For the text-containing cell, return its midpoint in [X, Y] coordinate format. 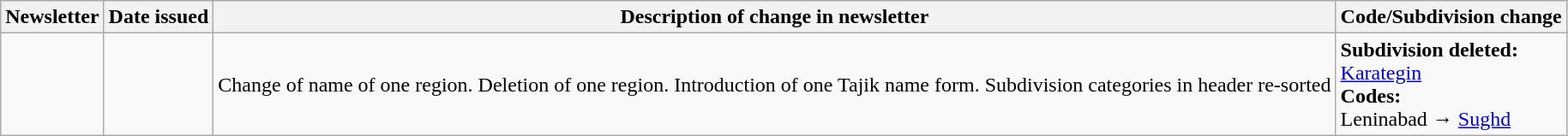
Code/Subdivision change [1451, 17]
Newsletter [52, 17]
Change of name of one region. Deletion of one region. Introduction of one Tajik name form. Subdivision categories in header re-sorted [775, 84]
Date issued [159, 17]
Subdivision deleted: Karategin Codes: Leninabad → Sughd [1451, 84]
Description of change in newsletter [775, 17]
